For the text-containing cell, return its midpoint in (X, Y) coordinate format. 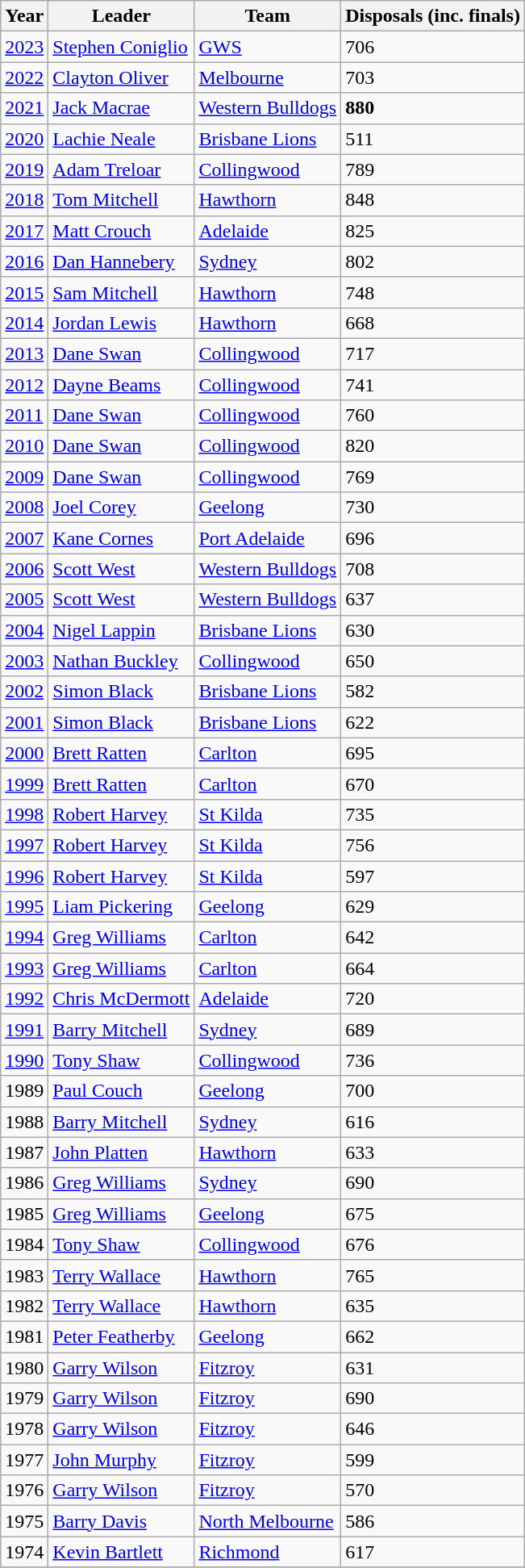
Nathan Buckley (121, 661)
1986 (24, 1183)
North Melbourne (268, 1521)
689 (433, 1030)
2004 (24, 630)
756 (433, 845)
1981 (24, 1336)
2018 (24, 200)
1994 (24, 938)
2005 (24, 600)
2023 (24, 47)
695 (433, 753)
1983 (24, 1275)
1984 (24, 1244)
Nigel Lappin (121, 630)
1980 (24, 1368)
730 (433, 508)
622 (433, 722)
2010 (24, 446)
720 (433, 999)
1995 (24, 907)
582 (433, 692)
1997 (24, 845)
848 (433, 200)
Dayne Beams (121, 385)
668 (433, 323)
820 (433, 446)
Jordan Lewis (121, 323)
765 (433, 1275)
2007 (24, 538)
717 (433, 353)
2001 (24, 722)
2012 (24, 385)
633 (433, 1152)
John Platten (121, 1152)
2008 (24, 508)
700 (433, 1091)
1982 (24, 1306)
825 (433, 231)
1991 (24, 1030)
802 (433, 261)
Peter Featherby (121, 1336)
1975 (24, 1521)
2013 (24, 353)
1990 (24, 1060)
Melbourne (268, 77)
2015 (24, 292)
Leader (121, 16)
748 (433, 292)
769 (433, 477)
Sam Mitchell (121, 292)
736 (433, 1060)
2021 (24, 108)
1999 (24, 784)
Year (24, 16)
Richmond (268, 1552)
1992 (24, 999)
670 (433, 784)
Adam Treloar (121, 169)
1989 (24, 1091)
2003 (24, 661)
2020 (24, 139)
1978 (24, 1429)
2022 (24, 77)
2014 (24, 323)
Chris McDermott (121, 999)
Paul Couch (121, 1091)
Barry Davis (121, 1521)
650 (433, 661)
Matt Crouch (121, 231)
629 (433, 907)
789 (433, 169)
Clayton Oliver (121, 77)
Kevin Bartlett (121, 1552)
1987 (24, 1152)
1998 (24, 814)
646 (433, 1429)
1993 (24, 968)
616 (433, 1122)
1974 (24, 1552)
2019 (24, 169)
635 (433, 1306)
Lachie Neale (121, 139)
1985 (24, 1214)
1988 (24, 1122)
2016 (24, 261)
1976 (24, 1491)
GWS (268, 47)
Kane Cornes (121, 538)
2000 (24, 753)
1979 (24, 1399)
Disposals (inc. finals) (433, 16)
642 (433, 938)
Dan Hannebery (121, 261)
1996 (24, 876)
630 (433, 630)
741 (433, 385)
Joel Corey (121, 508)
511 (433, 139)
617 (433, 1552)
880 (433, 108)
2009 (24, 477)
Port Adelaide (268, 538)
631 (433, 1368)
675 (433, 1214)
708 (433, 569)
706 (433, 47)
599 (433, 1460)
Jack Macrae (121, 108)
696 (433, 538)
637 (433, 600)
Team (268, 16)
John Murphy (121, 1460)
1977 (24, 1460)
664 (433, 968)
662 (433, 1336)
2006 (24, 569)
2002 (24, 692)
2011 (24, 416)
735 (433, 814)
570 (433, 1491)
Tom Mitchell (121, 200)
2017 (24, 231)
Stephen Coniglio (121, 47)
Liam Pickering (121, 907)
586 (433, 1521)
676 (433, 1244)
760 (433, 416)
597 (433, 876)
703 (433, 77)
